Return the (x, y) coordinate for the center point of the cell that contains the specified text.  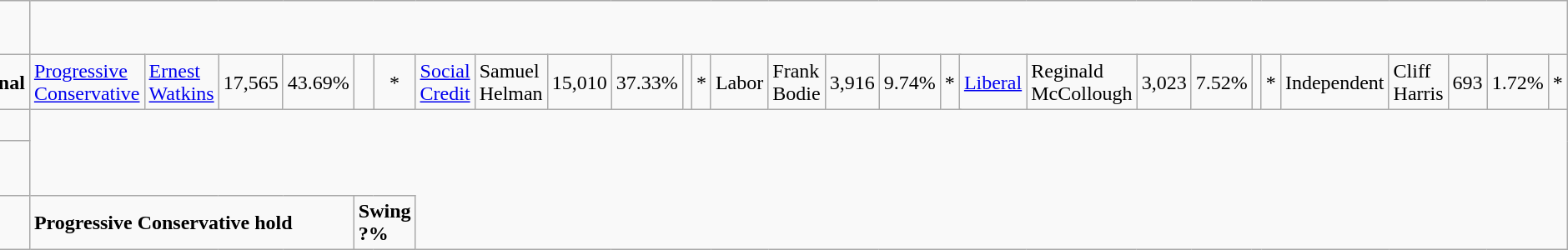
1.72% (1518, 82)
Frank Bodie (797, 82)
15,010 (579, 82)
3,023 (1164, 82)
Social Credit (445, 82)
Liberal (993, 82)
3,916 (852, 82)
43.69% (319, 82)
Progressive Conservative (87, 82)
Reginald McCollough (1082, 82)
Progressive Conservative hold (192, 222)
Independent (1334, 82)
Samuel Helman (510, 82)
9.74% (909, 82)
693 (1468, 82)
Cliff Harris (1418, 82)
Labor (739, 82)
37.33% (647, 82)
Ernest Watkins (182, 82)
7.52% (1221, 82)
17,565 (250, 82)
Swing ?% (384, 222)
